Detect which cell encompasses the target text, then output its [x, y] center coordinate. 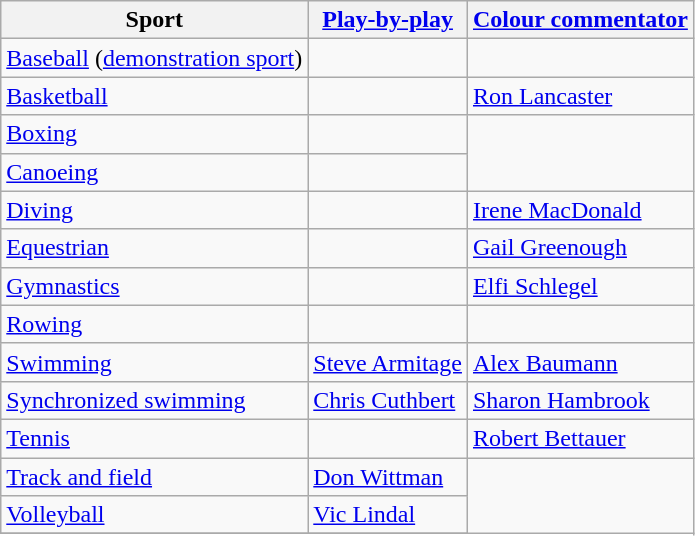
Diving [154, 210]
Volleyball [154, 515]
Elfi Schlegel [580, 286]
Play-by-play [388, 20]
Sharon Hambrook [580, 400]
Rowing [154, 324]
Don Wittman [388, 477]
Synchronized swimming [154, 400]
Vic Lindal [388, 515]
Baseball (demonstration sport) [154, 58]
Steve Armitage [388, 362]
Tennis [154, 438]
Colour commentator [580, 20]
Swimming [154, 362]
Chris Cuthbert [388, 400]
Basketball [154, 96]
Canoeing [154, 172]
Track and field [154, 477]
Gymnastics [154, 286]
Sport [154, 20]
Robert Bettauer [580, 438]
Boxing [154, 134]
Ron Lancaster [580, 96]
Alex Baumann [580, 362]
Gail Greenough [580, 248]
Equestrian [154, 248]
Irene MacDonald [580, 210]
